Pinpoint the cell where the given text exists, returning its (x, y) midpoint coordinate. 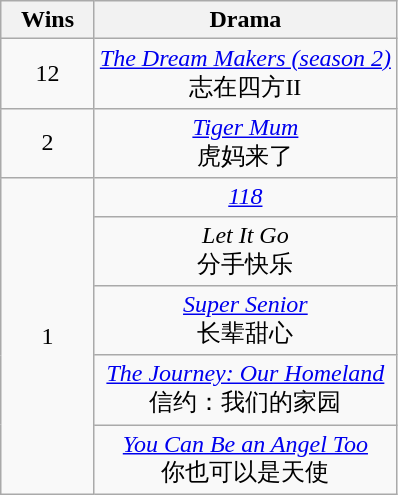
Tiger Mum虎妈来了 (245, 143)
2 (48, 143)
The Dream Makers (season 2) 志在四方II (245, 74)
Let It Go分手快乐 (245, 251)
12 (48, 74)
118 (245, 197)
Super Senior长辈甜心 (245, 321)
The Journey: Our Homeland 信约：我们的家园 (245, 390)
Wins (48, 20)
You Can Be an Angel Too 你也可以是天使 (245, 460)
Drama (245, 20)
1 (48, 336)
